Scan for the cell matching the given text and deliver its (x, y) coordinate at center. 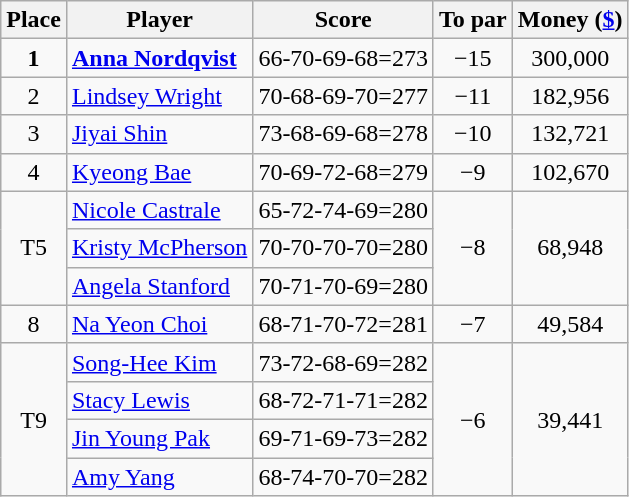
Song-Hee Kim (159, 362)
Score (344, 20)
49,584 (570, 324)
8 (34, 324)
To par (472, 20)
68-74-70-70=282 (344, 477)
T9 (34, 419)
73-72-68-69=282 (344, 362)
Kristy McPherson (159, 248)
Na Yeon Choi (159, 324)
−15 (472, 58)
300,000 (570, 58)
Amy Yang (159, 477)
Kyeong Bae (159, 172)
−8 (472, 248)
102,670 (570, 172)
−6 (472, 419)
Angela Stanford (159, 286)
2 (34, 96)
Lindsey Wright (159, 96)
66-70-69-68=273 (344, 58)
Nicole Castrale (159, 210)
70-70-70-70=280 (344, 248)
182,956 (570, 96)
69-71-69-73=282 (344, 438)
132,721 (570, 134)
73-68-69-68=278 (344, 134)
65-72-74-69=280 (344, 210)
−11 (472, 96)
1 (34, 58)
−7 (472, 324)
Jin Young Pak (159, 438)
68-72-71-71=282 (344, 400)
Player (159, 20)
Jiyai Shin (159, 134)
T5 (34, 248)
70-68-69-70=277 (344, 96)
−10 (472, 134)
Money ($) (570, 20)
3 (34, 134)
68,948 (570, 248)
Stacy Lewis (159, 400)
4 (34, 172)
68-71-70-72=281 (344, 324)
−9 (472, 172)
Anna Nordqvist (159, 58)
70-71-70-69=280 (344, 286)
Place (34, 20)
39,441 (570, 419)
70-69-72-68=279 (344, 172)
